Scan for the cell matching the given text and deliver its [x, y] coordinate at center. 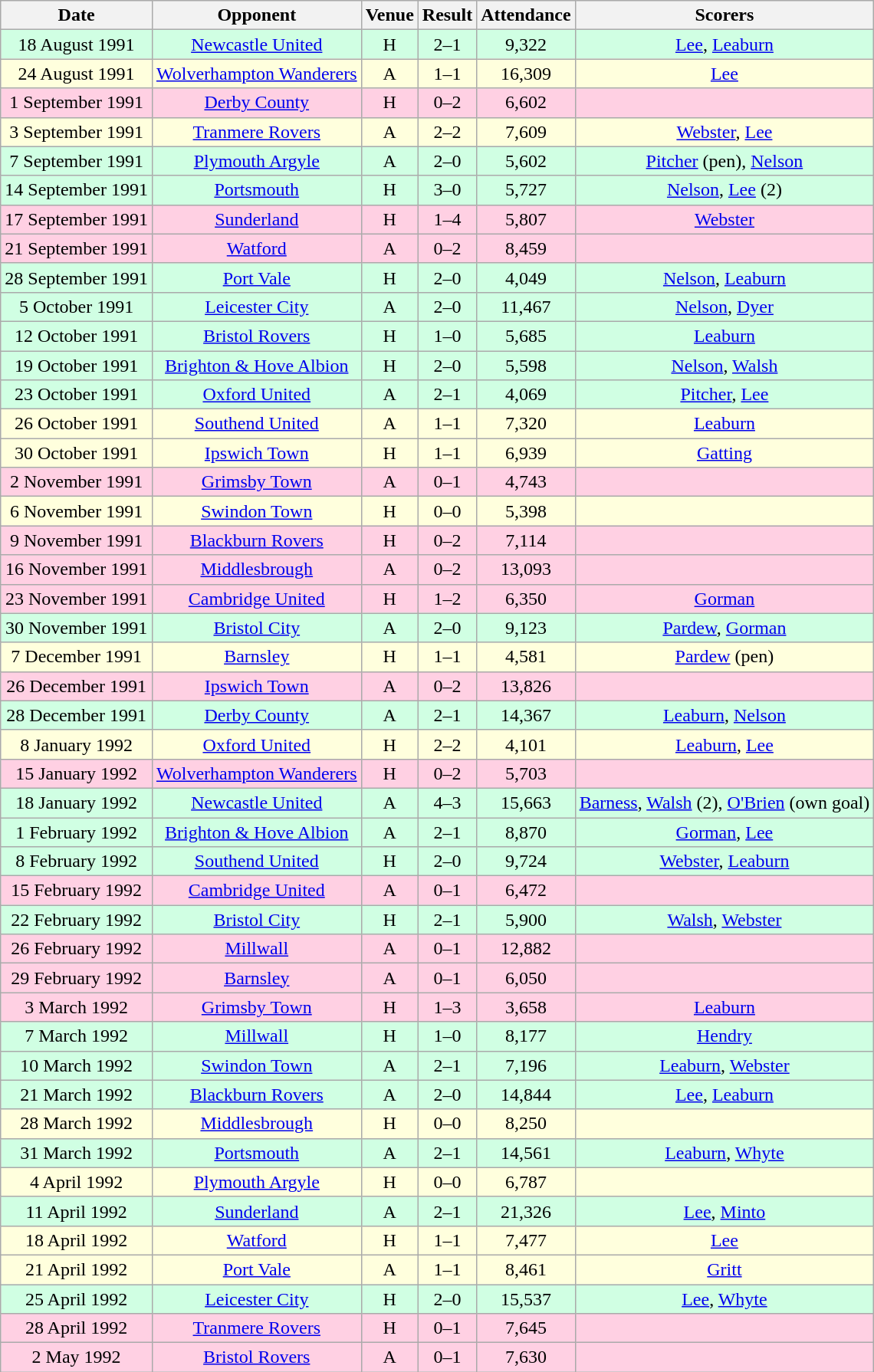
6 November 1991 [77, 511]
5,602 [526, 161]
4 April 1992 [77, 1182]
1–4 [447, 219]
21 September 1991 [77, 248]
31 March 1992 [77, 1153]
7,630 [526, 1357]
5,727 [526, 190]
21,326 [526, 1211]
8 January 1992 [77, 744]
17 September 1991 [77, 219]
Nelson, Lee (2) [724, 190]
6,602 [526, 103]
23 November 1991 [77, 599]
16,309 [526, 74]
Lee, Minto [724, 1211]
7,320 [526, 424]
14 September 1991 [77, 190]
16 November 1991 [77, 569]
1–3 [447, 1007]
Scorers [724, 15]
14,844 [526, 1095]
7,196 [526, 1065]
Attendance [526, 15]
1 September 1991 [77, 103]
30 November 1991 [77, 628]
2 November 1991 [77, 482]
Pitcher (pen), Nelson [724, 161]
4,069 [526, 395]
11,467 [526, 307]
Leaburn, Lee [724, 744]
4,743 [526, 482]
5,598 [526, 366]
9,322 [526, 44]
5 October 1991 [77, 307]
Gatting [724, 453]
9,724 [526, 862]
Opponent [256, 15]
6,472 [526, 891]
5,398 [526, 511]
15,537 [526, 1299]
4,581 [526, 657]
15,663 [526, 803]
Barness, Walsh (2), O'Brien (own goal) [724, 803]
8,461 [526, 1269]
6,350 [526, 599]
Nelson, Leaburn [724, 277]
Pardew (pen) [724, 657]
8,177 [526, 1036]
28 September 1991 [77, 277]
21 April 1992 [77, 1269]
14,561 [526, 1153]
12 October 1991 [77, 336]
4,049 [526, 277]
5,900 [526, 920]
Pitcher, Lee [724, 395]
22 February 1992 [77, 920]
Nelson, Walsh [724, 366]
28 April 1992 [77, 1328]
15 February 1992 [77, 891]
26 October 1991 [77, 424]
Walsh, Webster [724, 920]
Leaburn, Nelson [724, 715]
26 February 1992 [77, 949]
21 March 1992 [77, 1095]
18 April 1992 [77, 1240]
Gritt [724, 1269]
Venue [389, 15]
4–3 [447, 803]
26 December 1991 [77, 686]
9 November 1991 [77, 540]
8,459 [526, 248]
9,123 [526, 628]
11 April 1992 [77, 1211]
3 March 1992 [77, 1007]
Lee, Whyte [724, 1299]
8,250 [526, 1124]
6,050 [526, 978]
5,807 [526, 219]
5,685 [526, 336]
28 December 1991 [77, 715]
29 February 1992 [77, 978]
8 February 1992 [77, 862]
Result [447, 15]
7,114 [526, 540]
Leaburn, Webster [724, 1065]
24 August 1991 [77, 74]
7 September 1991 [77, 161]
13,826 [526, 686]
Date [77, 15]
18 January 1992 [77, 803]
18 August 1991 [77, 44]
Hendry [724, 1036]
28 March 1992 [77, 1124]
Nelson, Dyer [724, 307]
23 October 1991 [77, 395]
13,093 [526, 569]
3,658 [526, 1007]
Webster, Lee [724, 132]
3–0 [447, 190]
Gorman, Lee [724, 832]
Webster [724, 219]
15 January 1992 [77, 773]
6,939 [526, 453]
4,101 [526, 744]
Pardew, Gorman [724, 628]
5,703 [526, 773]
1 February 1992 [77, 832]
30 October 1991 [77, 453]
14,367 [526, 715]
7 March 1992 [77, 1036]
10 March 1992 [77, 1065]
12,882 [526, 949]
7,609 [526, 132]
7,477 [526, 1240]
Webster, Leaburn [724, 862]
6,787 [526, 1182]
1–2 [447, 599]
Gorman [724, 599]
2 May 1992 [77, 1357]
7,645 [526, 1328]
25 April 1992 [77, 1299]
7 December 1991 [77, 657]
3 September 1991 [77, 132]
8,870 [526, 832]
Leaburn, Whyte [724, 1153]
19 October 1991 [77, 366]
